Scan for the cell matching the given text and deliver its (x, y) coordinate at center. 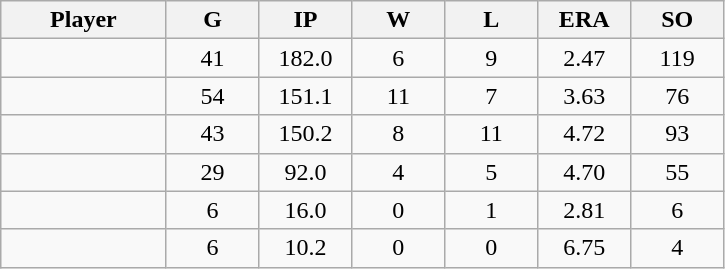
2.81 (584, 210)
41 (212, 58)
29 (212, 172)
16.0 (306, 210)
43 (212, 134)
Player (84, 20)
IP (306, 20)
ERA (584, 20)
10.2 (306, 248)
G (212, 20)
93 (678, 134)
55 (678, 172)
3.63 (584, 96)
9 (492, 58)
7 (492, 96)
92.0 (306, 172)
SO (678, 20)
4.70 (584, 172)
76 (678, 96)
4.72 (584, 134)
150.2 (306, 134)
8 (398, 134)
W (398, 20)
54 (212, 96)
151.1 (306, 96)
2.47 (584, 58)
6.75 (584, 248)
5 (492, 172)
182.0 (306, 58)
L (492, 20)
119 (678, 58)
1 (492, 210)
